Pinpoint the cell where the given text exists, returning its [X, Y] midpoint coordinate. 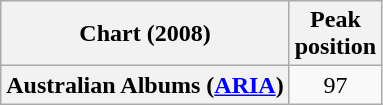
Chart (2008) [145, 34]
97 [335, 85]
Australian Albums (ARIA) [145, 85]
Peakposition [335, 34]
